Extract the [X, Y] coordinate from the center of the cell holding the provided text.  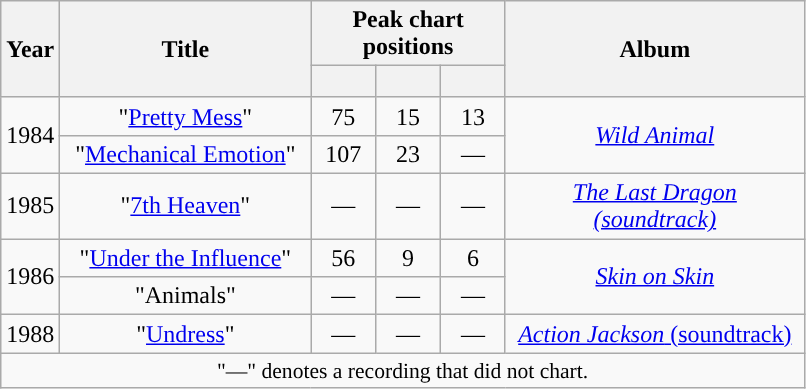
23 [408, 155]
"—" denotes a recording that did not chart. [403, 371]
Wild Animal [654, 135]
"Undress" [186, 334]
Title [186, 50]
75 [344, 116]
1984 [30, 135]
1986 [30, 277]
6 [472, 258]
56 [344, 258]
Action Jackson (soundtrack) [654, 334]
The Last Dragon (soundtrack) [654, 206]
Year [30, 50]
"Pretty Mess" [186, 116]
1985 [30, 206]
13 [472, 116]
107 [344, 155]
Album [654, 50]
1988 [30, 334]
"7th Heaven" [186, 206]
"Animals" [186, 296]
Peak chart positions [408, 34]
Skin on Skin [654, 277]
9 [408, 258]
"Under the Influence" [186, 258]
"Mechanical Emotion" [186, 155]
15 [408, 116]
